Search for the cell housing the specified text and yield its (x, y) center coordinate. 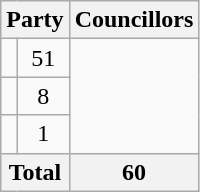
Party (35, 20)
Councillors (134, 20)
51 (43, 58)
Total (35, 172)
8 (43, 96)
1 (43, 134)
60 (134, 172)
